Detect which cell encompasses the target text, then output its [X, Y] center coordinate. 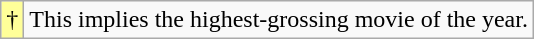
This implies the highest-grossing movie of the year. [279, 20]
† [12, 20]
